Output the (X, Y) coordinate of the center of the cell containing the given text.  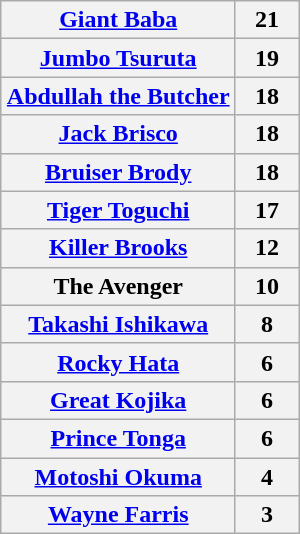
Wayne Farris (118, 515)
Jumbo Tsuruta (118, 58)
Bruiser Brody (118, 172)
Tiger Toguchi (118, 210)
19 (267, 58)
Great Kojika (118, 400)
Abdullah the Butcher (118, 96)
Giant Baba (118, 20)
21 (267, 20)
Jack Brisco (118, 134)
10 (267, 286)
4 (267, 477)
12 (267, 248)
8 (267, 324)
Rocky Hata (118, 362)
The Avenger (118, 286)
17 (267, 210)
3 (267, 515)
Prince Tonga (118, 438)
Takashi Ishikawa (118, 324)
Motoshi Okuma (118, 477)
Killer Brooks (118, 248)
